For the text-containing cell, return its midpoint in (X, Y) coordinate format. 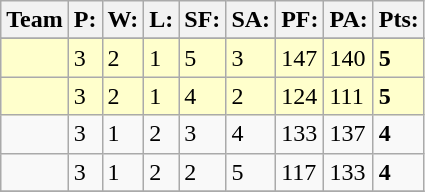
PA: (348, 20)
PF: (300, 20)
140 (348, 58)
124 (300, 96)
Pts: (398, 20)
SF: (202, 20)
Team (35, 20)
W: (123, 20)
L: (162, 20)
111 (348, 96)
137 (348, 134)
147 (300, 58)
P: (85, 20)
SA: (251, 20)
117 (300, 172)
